Scan for the cell matching the given text and deliver its (X, Y) coordinate at center. 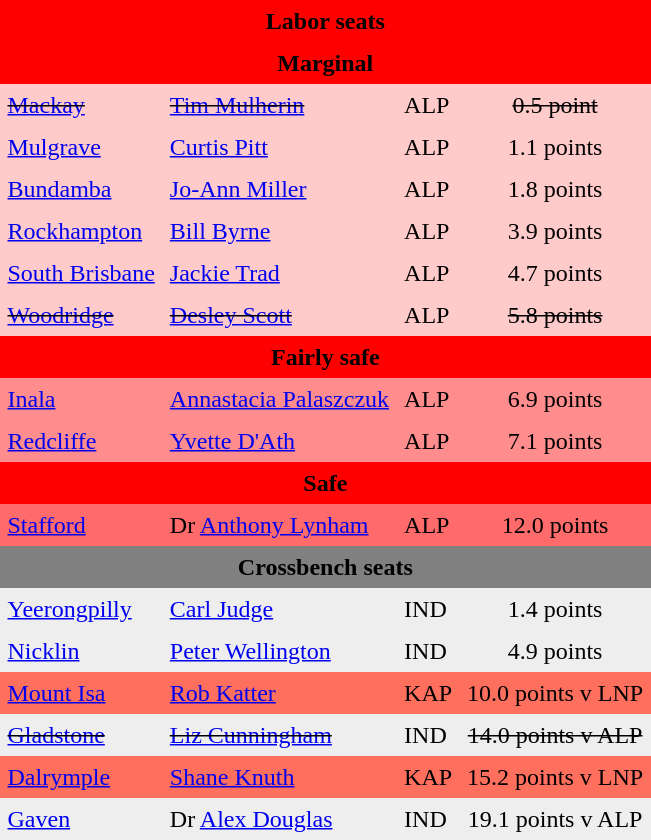
Mulgrave (81, 148)
Jo-Ann Miller (279, 190)
12.0 points (556, 526)
Bill Byrne (279, 232)
Nicklin (81, 652)
15.2 points v LNP (556, 778)
Carl Judge (279, 610)
Yeerongpilly (81, 610)
Bundamba (81, 190)
Stafford (81, 526)
Crossbench seats (326, 568)
Marginal (326, 64)
Mackay (81, 106)
Mount Isa (81, 694)
Redcliffe (81, 442)
Fairly safe (326, 358)
Rob Katter (279, 694)
Peter Wellington (279, 652)
Annastacia Palaszczuk (279, 400)
Dr Anthony Lynham (279, 526)
10.0 points v LNP (556, 694)
5.8 points (556, 316)
1.1 points (556, 148)
Labor seats (326, 22)
Gladstone (81, 736)
Curtis Pitt (279, 148)
Yvette D'Ath (279, 442)
4.7 points (556, 274)
6.9 points (556, 400)
Shane Knuth (279, 778)
South Brisbane (81, 274)
3.9 points (556, 232)
0.5 point (556, 106)
Woodridge (81, 316)
1.4 points (556, 610)
Safe (326, 484)
Tim Mulherin (279, 106)
Desley Scott (279, 316)
Inala (81, 400)
4.9 points (556, 652)
7.1 points (556, 442)
1.8 points (556, 190)
Dalrymple (81, 778)
14.0 points v ALP (556, 736)
Rockhampton (81, 232)
Jackie Trad (279, 274)
Liz Cunningham (279, 736)
